For the text-containing cell, return its midpoint in [x, y] coordinate format. 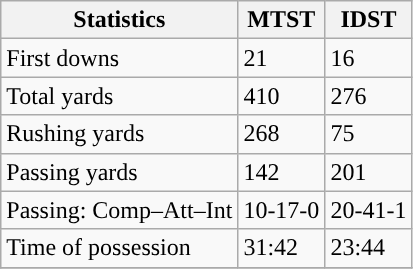
268 [282, 134]
23:44 [368, 248]
Statistics [120, 20]
20-41-1 [368, 210]
16 [368, 58]
IDST [368, 20]
MTST [282, 20]
Rushing yards [120, 134]
Passing: Comp–Att–Int [120, 210]
Total yards [120, 96]
10-17-0 [282, 210]
201 [368, 172]
Passing yards [120, 172]
142 [282, 172]
276 [368, 96]
Time of possession [120, 248]
410 [282, 96]
21 [282, 58]
First downs [120, 58]
75 [368, 134]
31:42 [282, 248]
